Find where the given text appears and provide that cell's center as [x, y] coordinate. 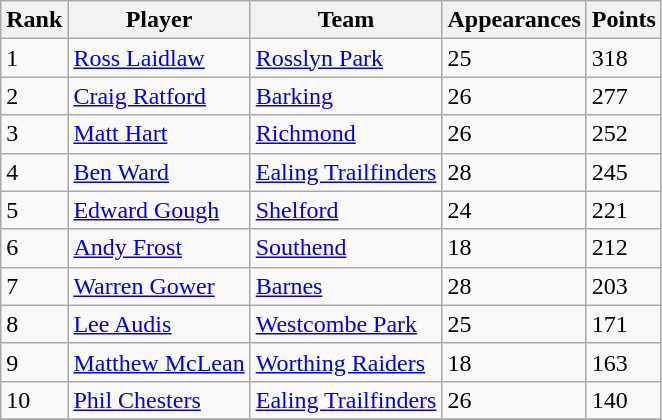
Team [346, 20]
Barking [346, 96]
Matt Hart [159, 134]
Ben Ward [159, 172]
Warren Gower [159, 286]
Andy Frost [159, 248]
2 [34, 96]
Westcombe Park [346, 324]
140 [624, 400]
5 [34, 210]
Craig Ratford [159, 96]
24 [514, 210]
Matthew McLean [159, 362]
Shelford [346, 210]
8 [34, 324]
Lee Audis [159, 324]
7 [34, 286]
6 [34, 248]
318 [624, 58]
221 [624, 210]
203 [624, 286]
Southend [346, 248]
Worthing Raiders [346, 362]
Richmond [346, 134]
277 [624, 96]
1 [34, 58]
4 [34, 172]
Appearances [514, 20]
245 [624, 172]
Phil Chesters [159, 400]
10 [34, 400]
Points [624, 20]
9 [34, 362]
Rank [34, 20]
212 [624, 248]
Player [159, 20]
Edward Gough [159, 210]
163 [624, 362]
3 [34, 134]
Rosslyn Park [346, 58]
252 [624, 134]
Barnes [346, 286]
171 [624, 324]
Ross Laidlaw [159, 58]
